Capture the cell that displays the provided text and extract its (x, y) central coordinate. 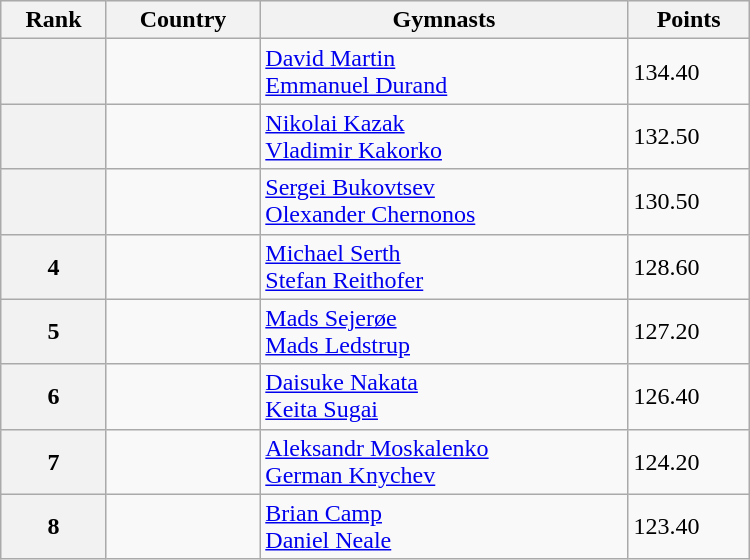
4 (54, 266)
132.50 (688, 136)
126.40 (688, 396)
Brian Camp Daniel Neale (444, 526)
6 (54, 396)
124.20 (688, 462)
Country (183, 20)
128.60 (688, 266)
127.20 (688, 332)
Daisuke Nakata Keita Sugai (444, 396)
7 (54, 462)
123.40 (688, 526)
Gymnasts (444, 20)
Aleksandr Moskalenko German Knychev (444, 462)
Points (688, 20)
Rank (54, 20)
Mads Sejerøe Mads Ledstrup (444, 332)
Nikolai Kazak Vladimir Kakorko (444, 136)
David Martin Emmanuel Durand (444, 72)
130.50 (688, 202)
134.40 (688, 72)
8 (54, 526)
5 (54, 332)
Michael Serth Stefan Reithofer (444, 266)
Sergei Bukovtsev Olexander Chernonos (444, 202)
